Locate the cell with the specified text and output its (x, y) center coordinate. 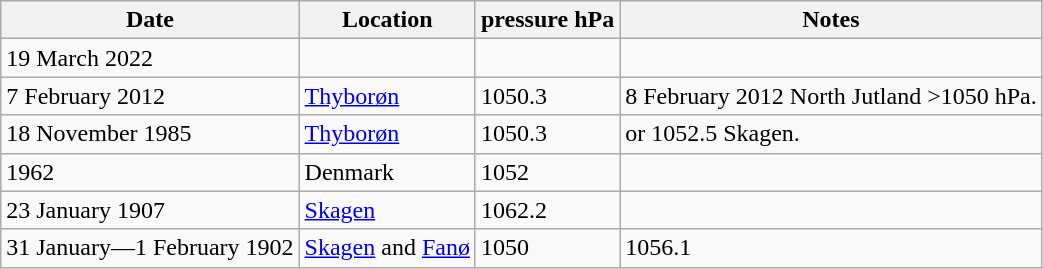
23 January 1907 (150, 210)
pressure hPa (547, 20)
Notes (832, 20)
Location (387, 20)
18 November 1985 (150, 134)
or 1052.5 Skagen. (832, 134)
1056.1 (832, 248)
Denmark (387, 172)
Skagen and Fanø (387, 248)
1050 (547, 248)
1052 (547, 172)
7 February 2012 (150, 96)
Skagen (387, 210)
31 January—1 February 1902 (150, 248)
1962 (150, 172)
Date (150, 20)
1062.2 (547, 210)
8 February 2012 North Jutland >1050 hPa. (832, 96)
19 March 2022 (150, 58)
